Locate the cell with the specified text and output its (x, y) center coordinate. 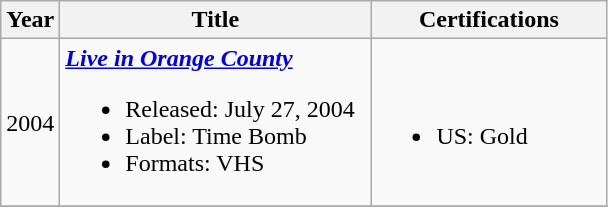
US: Gold (489, 122)
Year (30, 20)
2004 (30, 122)
Title (216, 20)
Live in Orange CountyReleased: July 27, 2004Label: Time BombFormats: VHS (216, 122)
Certifications (489, 20)
